Pinpoint the cell where the given text exists, returning its (x, y) midpoint coordinate. 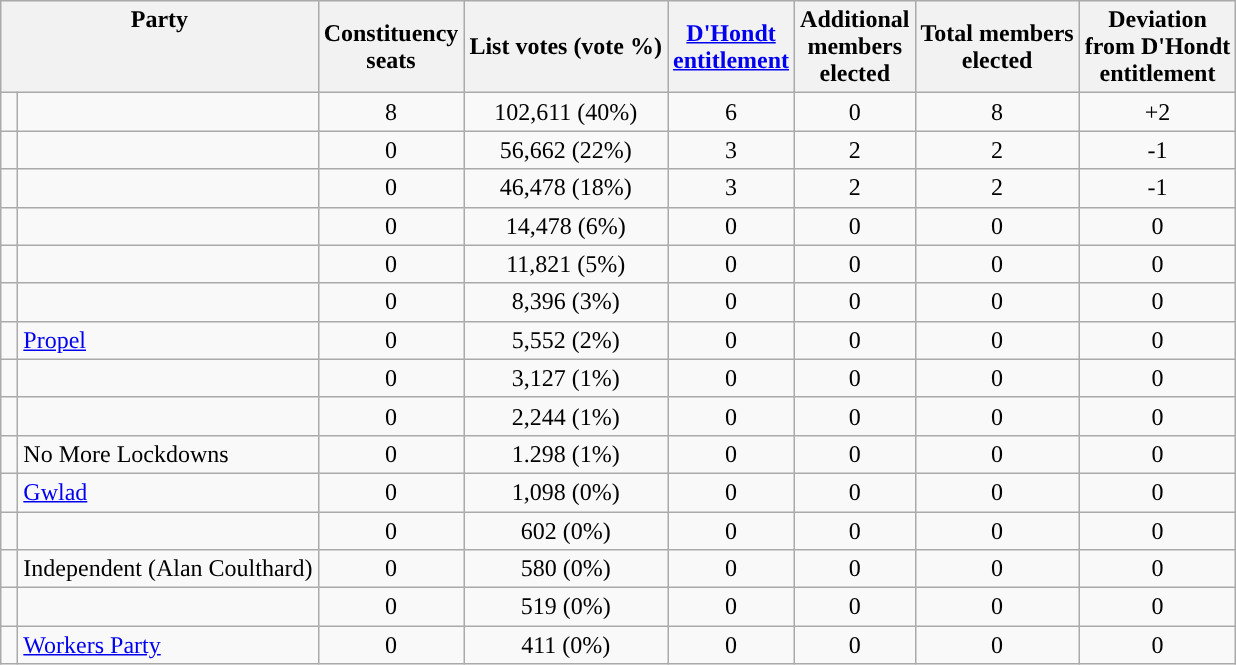
Total memberselected (997, 47)
11,821 (5%) (566, 264)
5,552 (2%) (566, 340)
6 (732, 112)
Independent (Alan Coulthard) (168, 569)
Propel (168, 340)
Gwlad (168, 492)
411 (0%) (566, 645)
8,396 (3%) (566, 302)
Additionalmemberselected (855, 47)
102,611 (40%) (566, 112)
14,478 (6%) (566, 226)
519 (0%) (566, 607)
Deviationfrom D'Hondtentitlement (1158, 47)
1.298 (1%) (566, 454)
Party (160, 47)
1,098 (0%) (566, 492)
3,127 (1%) (566, 378)
D'Hondtentitlement (732, 47)
602 (0%) (566, 531)
Workers Party (168, 645)
Constituencyseats (391, 47)
46,478 (18%) (566, 188)
2,244 (1%) (566, 416)
+2 (1158, 112)
List votes (vote %) (566, 47)
56,662 (22%) (566, 150)
No More Lockdowns (168, 454)
580 (0%) (566, 569)
